Provide the [X, Y] coordinate of the cell's center where the given text is located.  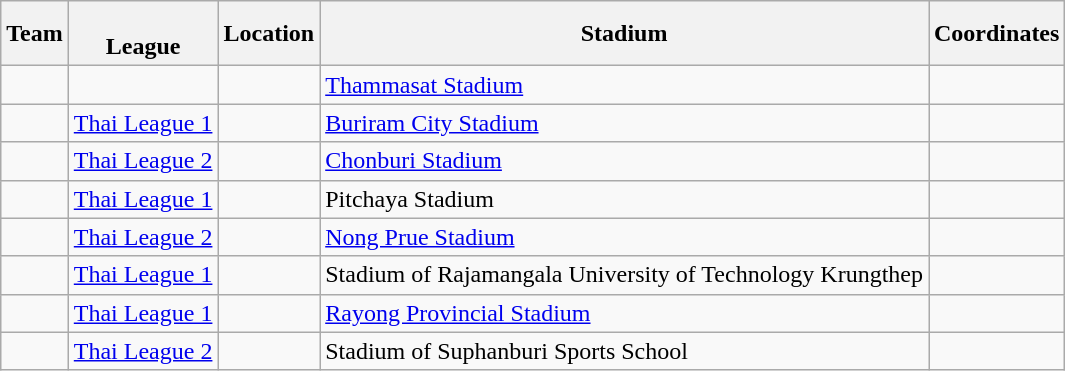
Team [35, 34]
Coordinates [996, 34]
Location [269, 34]
Buriram City Stadium [624, 123]
Stadium [624, 34]
Stadium of Suphanburi Sports School [624, 351]
Rayong Provincial Stadium [624, 313]
Nong Prue Stadium [624, 237]
Pitchaya Stadium [624, 199]
Thammasat Stadium [624, 85]
Chonburi Stadium [624, 161]
League [143, 34]
Stadium of Rajamangala University of Technology Krungthep [624, 275]
